Extract the [x, y] coordinate from the center of the cell holding the provided text.  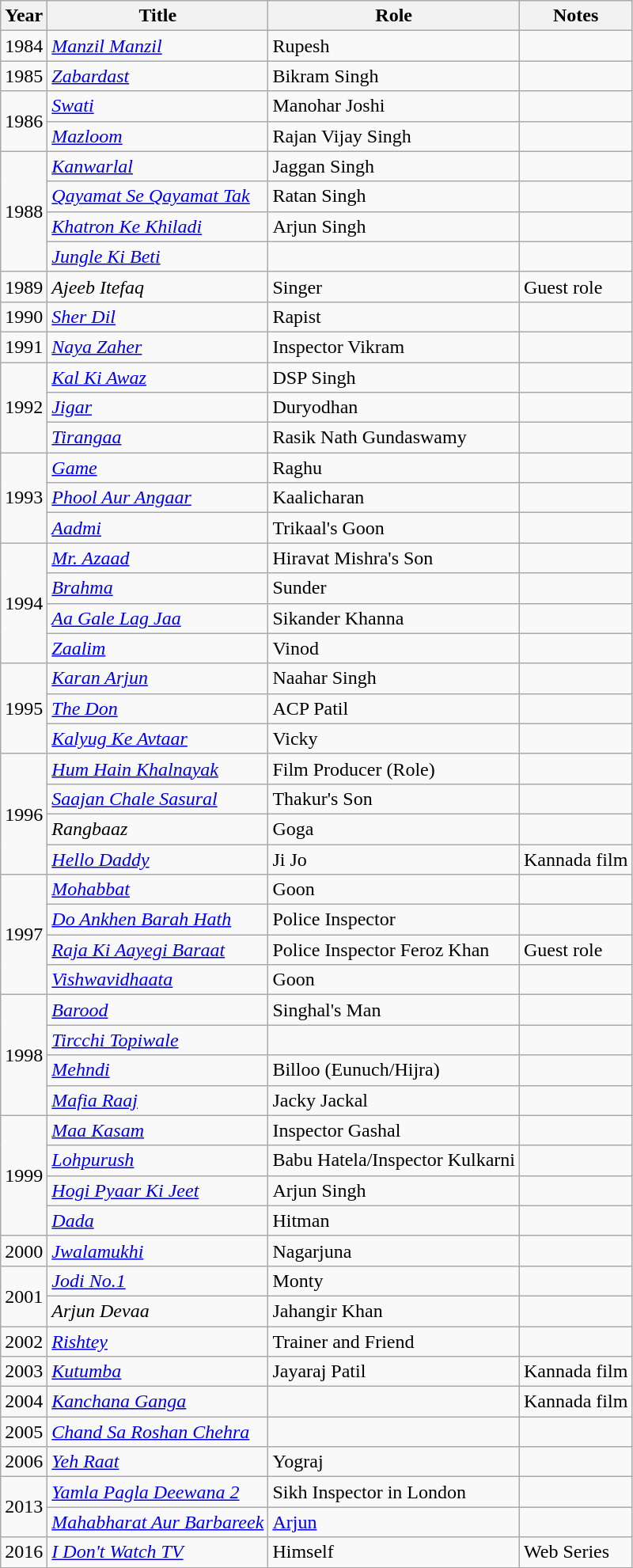
Barood [158, 1010]
Trikaal's Goon [394, 528]
1998 [24, 1055]
Raghu [394, 468]
Himself [394, 1552]
Naahar Singh [394, 678]
Khatron Ke Khiladi [158, 226]
The Don [158, 708]
1999 [24, 1175]
1985 [24, 76]
Zaalim [158, 648]
Yograj [394, 1462]
Rishtey [158, 1342]
Ji Jo [394, 859]
Aa Gale Lag Jaa [158, 618]
Billoo (Eunuch/Hijra) [394, 1070]
Vicky [394, 738]
Sikander Khanna [394, 618]
1986 [24, 121]
Babu Hatela/Inspector Kulkarni [394, 1160]
Singer [394, 287]
Year [24, 16]
Arjun Devaa [158, 1311]
Lohpurush [158, 1160]
Kaalicharan [394, 498]
Aadmi [158, 528]
2013 [24, 1507]
Hogi Pyaar Ki Jeet [158, 1190]
Notes [575, 16]
Ajeeb Itefaq [158, 287]
Mazloom [158, 136]
1995 [24, 708]
2001 [24, 1296]
Brahma [158, 588]
Do Ankhen Barah Hath [158, 920]
Rajan Vijay Singh [394, 136]
Hitman [394, 1221]
Yeh Raat [158, 1462]
Singhal's Man [394, 1010]
Inspector Gashal [394, 1130]
Manzil Manzil [158, 46]
Trainer and Friend [394, 1342]
2000 [24, 1251]
Manohar Joshi [394, 106]
Vinod [394, 648]
Jahangir Khan [394, 1311]
2006 [24, 1462]
Kal Ki Awaz [158, 378]
I Don't Watch TV [158, 1552]
Swati [158, 106]
Ratan Singh [394, 196]
Film Producer (Role) [394, 769]
Saajan Chale Sasural [158, 799]
Karan Arjun [158, 678]
Chand Sa Roshan Chehra [158, 1432]
Rangbaaz [158, 829]
ACP Patil [394, 708]
Mr. Azaad [158, 558]
Jungle Ki Beti [158, 256]
Police Inspector Feroz Khan [394, 950]
1992 [24, 408]
2004 [24, 1402]
2005 [24, 1432]
Rapist [394, 317]
1997 [24, 935]
1989 [24, 287]
Hello Daddy [158, 859]
Tircchi Topiwale [158, 1040]
1996 [24, 814]
Kanwarlal [158, 166]
Role [394, 16]
Rasik Nath Gundaswamy [394, 438]
Yamla Pagla Deewana 2 [158, 1492]
Duryodhan [394, 408]
Bikram Singh [394, 76]
Mohabbat [158, 890]
Sunder [394, 588]
Vishwavidhaata [158, 980]
Maa Kasam [158, 1130]
1984 [24, 46]
Tirangaa [158, 438]
Dada [158, 1221]
Kanchana Ganga [158, 1402]
Web Series [575, 1552]
Phool Aur Angaar [158, 498]
Sikh Inspector in London [394, 1492]
Monty [394, 1281]
Zabardast [158, 76]
Jaggan Singh [394, 166]
Hiravat Mishra's Son [394, 558]
Hum Hain Khalnayak [158, 769]
Kutumba [158, 1372]
Inspector Vikram [394, 347]
Nagarjuna [394, 1251]
Police Inspector [394, 920]
2003 [24, 1372]
Thakur's Son [394, 799]
Jwalamukhi [158, 1251]
Title [158, 16]
DSP Singh [394, 378]
Qayamat Se Qayamat Tak [158, 196]
1988 [24, 211]
1994 [24, 603]
Rupesh [394, 46]
Mahabharat Aur Barbareek [158, 1522]
Sher Dil [158, 317]
2016 [24, 1552]
Game [158, 468]
Mafia Raaj [158, 1100]
1993 [24, 498]
Raja Ki Aayegi Baraat [158, 950]
Mehndi [158, 1070]
Jodi No.1 [158, 1281]
2002 [24, 1342]
Kalyug Ke Avtaar [158, 738]
1990 [24, 317]
Goga [394, 829]
Arjun [394, 1522]
Jacky Jackal [394, 1100]
1991 [24, 347]
Jigar [158, 408]
Jayaraj Patil [394, 1372]
Naya Zaher [158, 347]
